Extract the (X, Y) coordinate from the center of the cell holding the provided text.  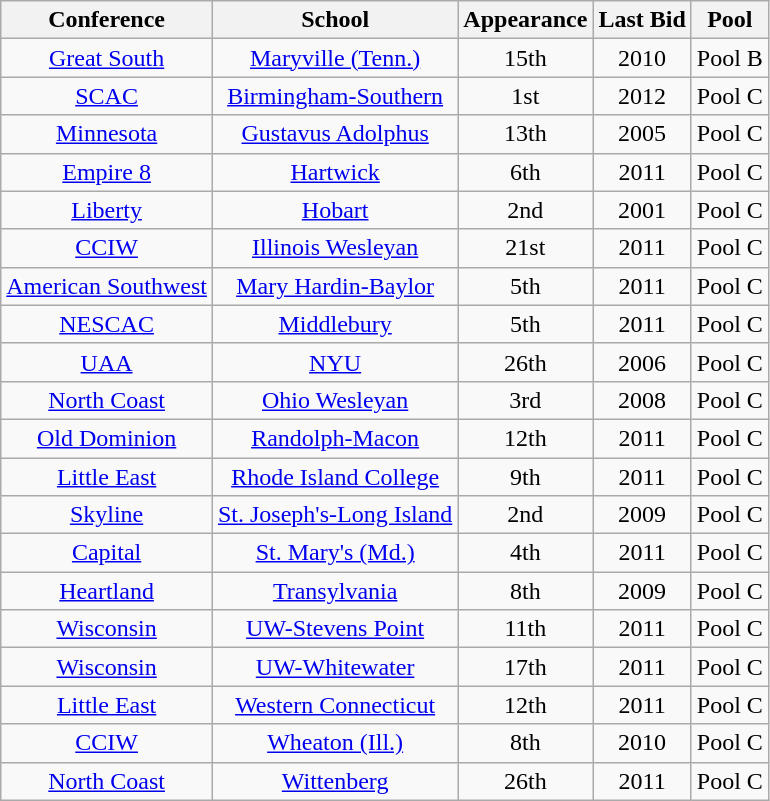
Great South (107, 58)
2006 (642, 362)
UW-Whitewater (334, 667)
Middlebury (334, 324)
Maryville (Tenn.) (334, 58)
13th (526, 134)
Ohio Wesleyan (334, 400)
Rhode Island College (334, 477)
American Southwest (107, 286)
Appearance (526, 20)
School (334, 20)
Randolph-Macon (334, 438)
Old Dominion (107, 438)
Birmingham-Southern (334, 96)
Last Bid (642, 20)
21st (526, 248)
Wittenberg (334, 781)
Pool B (730, 58)
UW-Stevens Point (334, 629)
Hartwick (334, 172)
Heartland (107, 591)
Western Connecticut (334, 705)
17th (526, 667)
Liberty (107, 210)
Gustavus Adolphus (334, 134)
Illinois Wesleyan (334, 248)
Mary Hardin-Baylor (334, 286)
Capital (107, 553)
St. Joseph's-Long Island (334, 515)
NESCAC (107, 324)
Minnesota (107, 134)
15th (526, 58)
Conference (107, 20)
3rd (526, 400)
Wheaton (Ill.) (334, 743)
Skyline (107, 515)
St. Mary's (Md.) (334, 553)
9th (526, 477)
2012 (642, 96)
UAA (107, 362)
NYU (334, 362)
2005 (642, 134)
2008 (642, 400)
Pool (730, 20)
11th (526, 629)
4th (526, 553)
Empire 8 (107, 172)
SCAC (107, 96)
Transylvania (334, 591)
6th (526, 172)
Hobart (334, 210)
1st (526, 96)
2001 (642, 210)
